Return (x, y) of the center of cell containing provided text 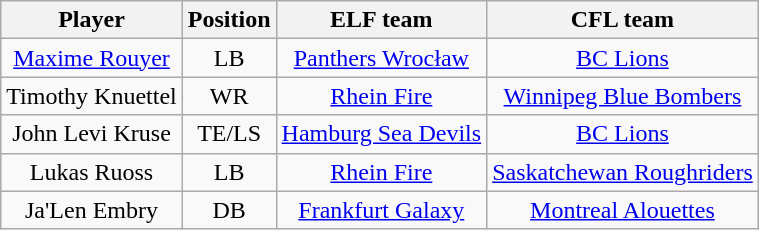
DB (229, 210)
ELF team (382, 20)
Ja'Len Embry (92, 210)
CFL team (623, 20)
Hamburg Sea Devils (382, 134)
Position (229, 20)
WR (229, 96)
Saskatchewan Roughriders (623, 172)
Panthers Wrocław (382, 58)
Frankfurt Galaxy (382, 210)
Player (92, 20)
Lukas Ruoss (92, 172)
Timothy Knuettel (92, 96)
Winnipeg Blue Bombers (623, 96)
John Levi Kruse (92, 134)
Maxime Rouyer (92, 58)
Montreal Alouettes (623, 210)
TE/LS (229, 134)
